Capture the cell that displays the provided text and extract its (X, Y) central coordinate. 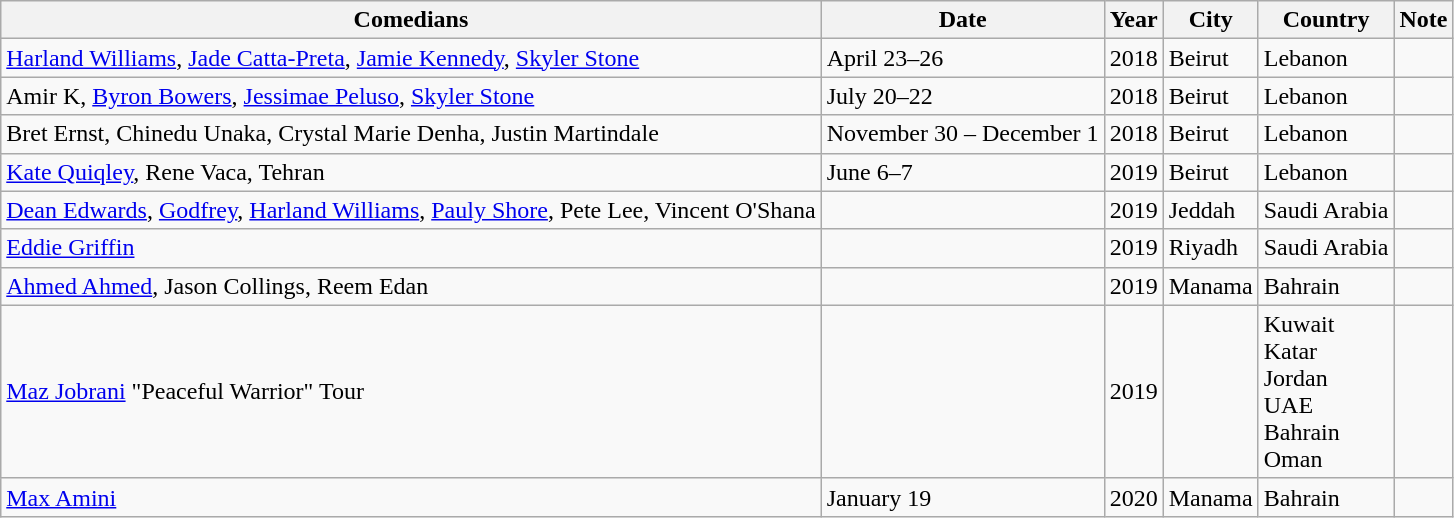
Ahmed Ahmed, Jason Collings, Reem Edan (411, 286)
June 6–7 (962, 172)
Max Amini (411, 497)
Bret Ernst, Chinedu Unaka, Crystal Marie Denha, Justin Martindale (411, 134)
Comedians (411, 20)
January 19 (962, 497)
2020 (1134, 497)
Date (962, 20)
Jeddah (1210, 210)
April 23–26 (962, 58)
Riyadh (1210, 248)
Harland Williams, Jade Catta-Preta, Jamie Kennedy, Skyler Stone (411, 58)
Year (1134, 20)
Country (1326, 20)
Amir K, Byron Bowers, Jessimae Peluso, Skyler Stone (411, 96)
City (1210, 20)
Dean Edwards, Godfrey, Harland Williams, Pauly Shore, Pete Lee, Vincent O'Shana (411, 210)
KuwaitKatarJordanUAEBahrainOman (1326, 392)
Eddie Griffin (411, 248)
Note (1424, 20)
Maz Jobrani "Peaceful Warrior" Tour (411, 392)
November 30 – December 1 (962, 134)
Kate Quiqley, Rene Vaca, Tehran (411, 172)
July 20–22 (962, 96)
